Detect which cell encompasses the target text, then output its (X, Y) center coordinate. 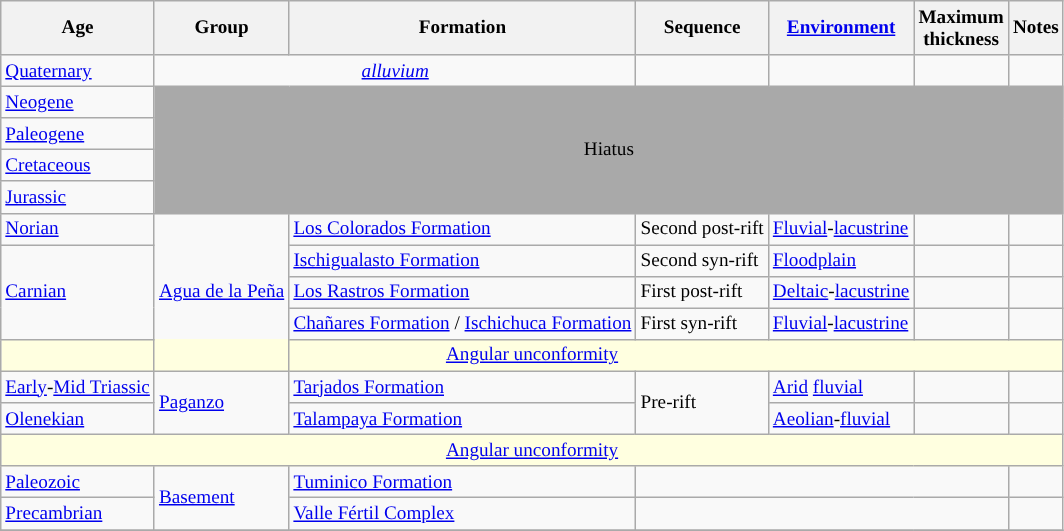
Norian (78, 229)
Tarjados Formation (462, 387)
Hiatus (608, 150)
First syn-rift (702, 324)
Floodplain (841, 261)
Paganzo (221, 402)
Valle Fértil Complex (462, 514)
Deltaic-lacustrine (841, 292)
Second syn-rift (702, 261)
Carnian (78, 292)
Second post-rift (702, 229)
First post-rift (702, 292)
Tuminico Formation (462, 482)
Basement (221, 498)
Environment (841, 28)
Precambrian (78, 514)
Age (78, 28)
Maximumthickness (961, 28)
Sequence (702, 28)
alluvium (395, 71)
Arid fluvial (841, 387)
Cretaceous (78, 166)
Olenekian (78, 419)
Early-Mid Triassic (78, 387)
Aeolian-fluvial (841, 419)
Los Colorados Formation (462, 229)
Los Rastros Formation (462, 292)
Neogene (78, 102)
Notes (1036, 28)
Formation (462, 28)
Pre-rift (702, 402)
Paleogene (78, 134)
Quaternary (78, 71)
Paleozoic (78, 482)
Ischigualasto Formation (462, 261)
Agua de la Peña (221, 292)
Chañares Formation / Ischichuca Formation (462, 324)
Talampaya Formation (462, 419)
Group (221, 28)
Jurassic (78, 197)
